Find where the given text appears and provide that cell's center as [x, y] coordinate. 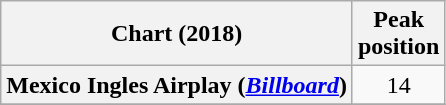
Mexico Ingles Airplay (Billboard) [177, 85]
14 [398, 85]
Peakposition [398, 34]
Chart (2018) [177, 34]
